Identify which cell holds the provided text, then report its [x, y] central coordinate. 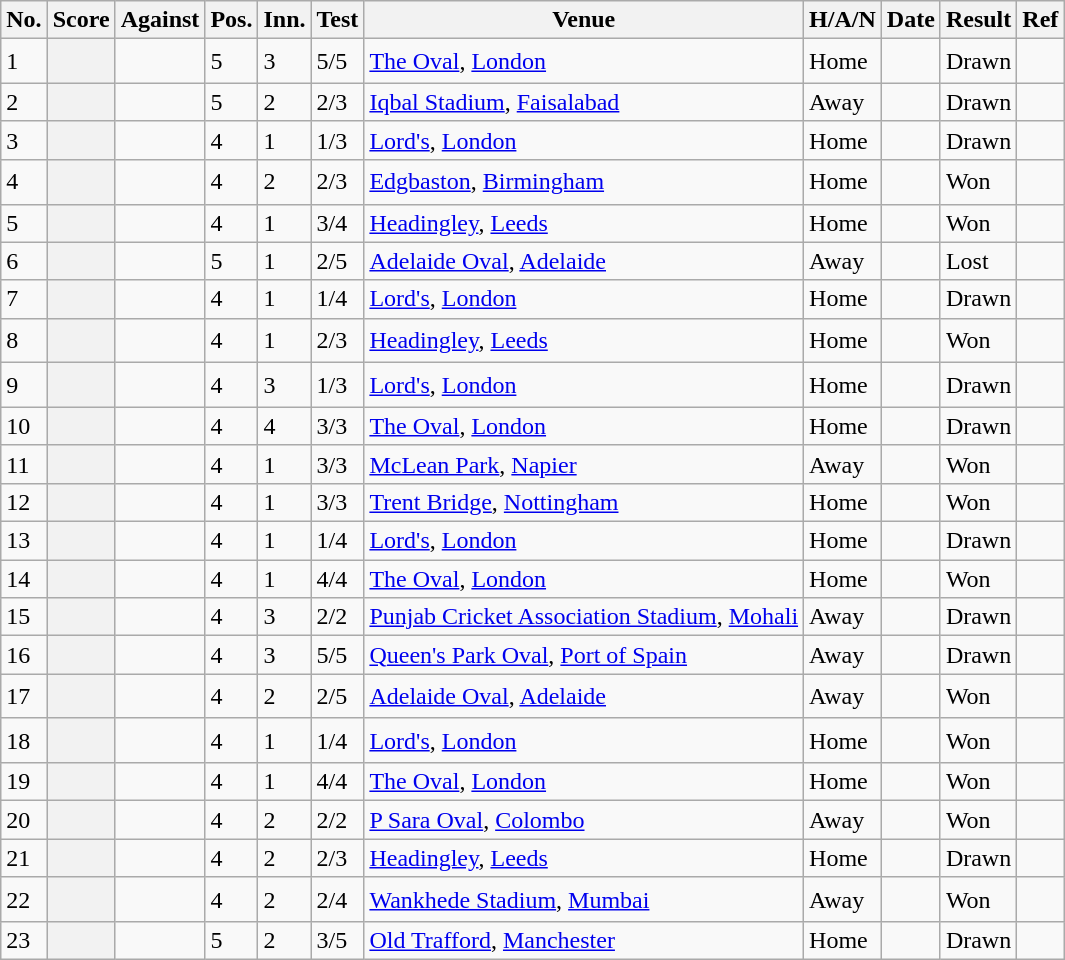
23 [24, 941]
Edgbaston, Birmingham [584, 182]
Score [81, 20]
Against [160, 20]
7 [24, 299]
Queen's Park Oval, Port of Spain [584, 655]
19 [24, 782]
16 [24, 655]
22 [24, 900]
3/4 [338, 223]
H/A/N [843, 20]
Wankhede Stadium, Mumbai [584, 900]
P Sara Oval, Colombo [584, 820]
Date [910, 20]
Old Trafford, Manchester [584, 941]
8 [24, 340]
Result [978, 20]
McLean Park, Napier [584, 464]
9 [24, 386]
11 [24, 464]
Inn. [284, 20]
13 [24, 541]
15 [24, 617]
Iqbal Stadium, Faisalabad [584, 102]
10 [24, 426]
6 [24, 261]
3/5 [338, 941]
20 [24, 820]
14 [24, 579]
Venue [584, 20]
Pos. [232, 20]
Punjab Cricket Association Stadium, Mohali [584, 617]
Lost [978, 261]
2/4 [338, 900]
Test [338, 20]
18 [24, 740]
Ref [1040, 20]
Trent Bridge, Nottingham [584, 502]
21 [24, 858]
12 [24, 502]
17 [24, 696]
No. [24, 20]
